Pinpoint the cell where the given text exists, returning its [x, y] midpoint coordinate. 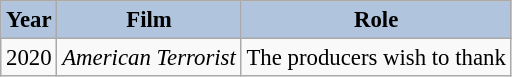
American Terrorist [149, 58]
Year [29, 20]
2020 [29, 58]
Film [149, 20]
The producers wish to thank [376, 58]
Role [376, 20]
